Return (X, Y) of the center of cell containing provided text 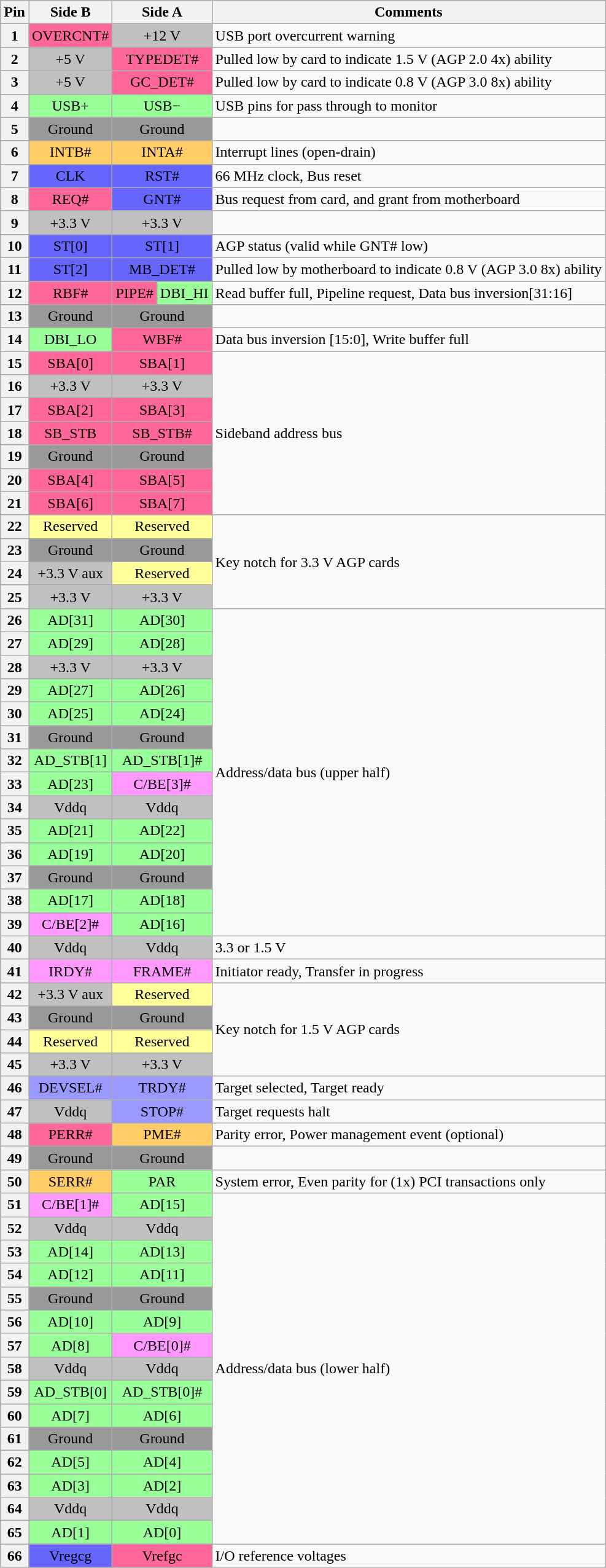
AD[12] (70, 1275)
Side A (162, 12)
AD[14] (70, 1252)
44 (15, 1041)
47 (15, 1111)
48 (15, 1135)
SB_STB (70, 433)
AD[1] (70, 1532)
59 (15, 1392)
AD[30] (162, 620)
21 (15, 503)
AD[18] (162, 901)
Pulled low by card to indicate 0.8 V (AGP 3.0 8x) ability (409, 82)
19 (15, 457)
SBA[2] (70, 410)
Read buffer full, Pipeline request, Data bus inversion[31:16] (409, 293)
PIPE# (134, 293)
9 (15, 222)
AD[24] (162, 714)
Pulled low by card to indicate 1.5 V (AGP 2.0 4x) ability (409, 59)
TYPEDET# (162, 59)
AGP status (valid while GNT# low) (409, 246)
49 (15, 1158)
RBF# (70, 293)
AD[22] (162, 831)
AD[26] (162, 691)
3 (15, 82)
C/BE[0]# (162, 1345)
62 (15, 1462)
Side B (70, 12)
SBA[5] (162, 480)
58 (15, 1368)
CLK (70, 176)
20 (15, 480)
AD[0] (162, 1532)
SBA[0] (70, 363)
INTA# (162, 152)
SERR# (70, 1182)
4 (15, 106)
AD[23] (70, 784)
AD[10] (70, 1322)
36 (15, 854)
IRDY# (70, 971)
DEVSEL# (70, 1088)
14 (15, 340)
61 (15, 1439)
AD[3] (70, 1486)
PERR# (70, 1135)
Vregcg (70, 1556)
AD[5] (70, 1462)
AD[8] (70, 1345)
AD[21] (70, 831)
46 (15, 1088)
SBA[1] (162, 363)
35 (15, 831)
C/BE[2]# (70, 924)
10 (15, 246)
24 (15, 573)
28 (15, 667)
Address/data bus (lower half) (409, 1369)
STOP# (162, 1111)
63 (15, 1486)
Vrefgc (162, 1556)
TRDY# (162, 1088)
C/BE[3]# (162, 784)
27 (15, 643)
29 (15, 691)
AD[28] (162, 643)
Interrupt lines (open-drain) (409, 152)
26 (15, 620)
Comments (409, 12)
45 (15, 1065)
FRAME# (162, 971)
AD_STB[0] (70, 1392)
50 (15, 1182)
2 (15, 59)
AD[16] (162, 924)
7 (15, 176)
Bus request from card, and grant from motherboard (409, 199)
INTB# (70, 152)
53 (15, 1252)
17 (15, 410)
AD_STB[1] (70, 761)
AD[6] (162, 1415)
AD[17] (70, 901)
32 (15, 761)
SBA[6] (70, 503)
39 (15, 924)
Pulled low by motherboard to indicate 0.8 V (AGP 3.0 8x) ability (409, 269)
AD[19] (70, 854)
MB_DET# (162, 269)
Pin (15, 12)
30 (15, 714)
GNT# (162, 199)
PME# (162, 1135)
C/BE[1]# (70, 1205)
65 (15, 1532)
USB+ (70, 106)
AD[20] (162, 854)
AD[25] (70, 714)
System error, Even parity for (1x) PCI transactions only (409, 1182)
13 (15, 316)
Target selected, Target ready (409, 1088)
25 (15, 597)
SB_STB# (162, 433)
Key notch for 3.3 V AGP cards (409, 562)
AD[31] (70, 620)
66 (15, 1556)
11 (15, 269)
55 (15, 1298)
ST[2] (70, 269)
Address/data bus (upper half) (409, 772)
OVERCNT# (70, 36)
54 (15, 1275)
USB pins for pass through to monitor (409, 106)
31 (15, 737)
38 (15, 901)
Parity error, Power management event (optional) (409, 1135)
AD[4] (162, 1462)
66 MHz clock, Bus reset (409, 176)
15 (15, 363)
Initiator ready, Transfer in progress (409, 971)
AD[15] (162, 1205)
Target requests halt (409, 1111)
SBA[3] (162, 410)
DBI_HI (184, 293)
56 (15, 1322)
AD[7] (70, 1415)
18 (15, 433)
USB port overcurrent warning (409, 36)
33 (15, 784)
AD[29] (70, 643)
1 (15, 36)
USB− (162, 106)
SBA[7] (162, 503)
I/O reference voltages (409, 1556)
REQ# (70, 199)
16 (15, 386)
ST[0] (70, 246)
37 (15, 877)
41 (15, 971)
AD[2] (162, 1486)
PAR (162, 1182)
Sideband address bus (409, 433)
Data bus inversion [15:0], Write buffer full (409, 340)
34 (15, 807)
42 (15, 994)
43 (15, 1017)
52 (15, 1228)
5 (15, 129)
8 (15, 199)
SBA[4] (70, 480)
60 (15, 1415)
3.3 or 1.5 V (409, 947)
+12 V (162, 36)
6 (15, 152)
57 (15, 1345)
AD[27] (70, 691)
WBF# (162, 340)
GC_DET# (162, 82)
64 (15, 1509)
22 (15, 527)
AD[11] (162, 1275)
AD_STB[1]# (162, 761)
AD[13] (162, 1252)
ST[1] (162, 246)
51 (15, 1205)
23 (15, 550)
12 (15, 293)
RST# (162, 176)
40 (15, 947)
AD[9] (162, 1322)
Key notch for 1.5 V AGP cards (409, 1029)
DBI_LO (70, 340)
AD_STB[0]# (162, 1392)
